Detect which cell encompasses the target text, then output its (x, y) center coordinate. 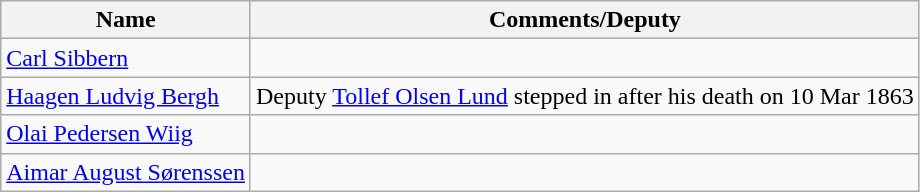
Deputy Tollef Olsen Lund stepped in after his death on 10 Mar 1863 (584, 96)
Name (126, 20)
Olai Pedersen Wiig (126, 134)
Aimar August Sørenssen (126, 172)
Haagen Ludvig Bergh (126, 96)
Comments/Deputy (584, 20)
Carl Sibbern (126, 58)
